Find where the given text appears and provide that cell's center as (X, Y) coordinate. 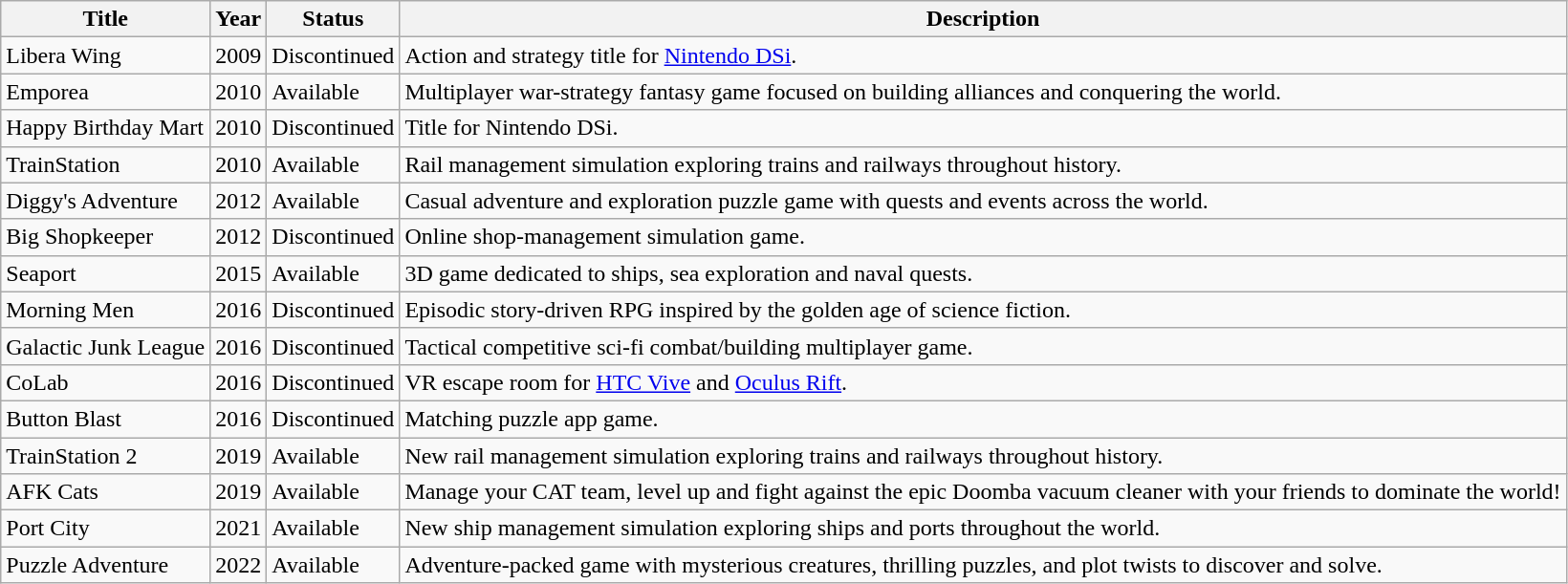
2022 (239, 565)
Online shop-management simulation game. (983, 237)
Description (983, 19)
Status (333, 19)
Matching puzzle app game. (983, 419)
2021 (239, 529)
TrainStation 2 (105, 456)
Multiplayer war-strategy fantasy game focused on building alliances and conquering the world. (983, 92)
Emporea (105, 92)
Action and strategy title for Nintendo DSi. (983, 55)
3D game dedicated to ships, sea exploration and naval quests. (983, 273)
Year (239, 19)
VR escape room for HTC Vive and Oculus Rift. (983, 382)
New rail management simulation exploring trains and railways throughout history. (983, 456)
Adventure-packed game with mysterious creatures, thrilling puzzles, and plot twists to discover and solve. (983, 565)
Casual adventure and exploration puzzle game with quests and events across the world. (983, 201)
Button Blast (105, 419)
Title for Nintendo DSi. (983, 128)
Rail management simulation exploring trains and railways throughout history. (983, 164)
Big Shopkeeper (105, 237)
Morning Men (105, 310)
New ship management simulation exploring ships and ports throughout the world. (983, 529)
Tactical competitive sci-fi combat/building multiplayer game. (983, 346)
AFK Cats (105, 492)
Title (105, 19)
TrainStation (105, 164)
Port City (105, 529)
Episodic story-driven RPG inspired by the golden age of science fiction. (983, 310)
2009 (239, 55)
Galactic Junk League (105, 346)
Diggy's Adventure (105, 201)
Libera Wing (105, 55)
CoLab (105, 382)
2015 (239, 273)
Puzzle Adventure (105, 565)
Happy Birthday Mart (105, 128)
Manage your CAT team, level up and fight against the epic Doomba vacuum cleaner with your friends to dominate the world! (983, 492)
Seaport (105, 273)
